Return [x, y] of the center of cell containing provided text 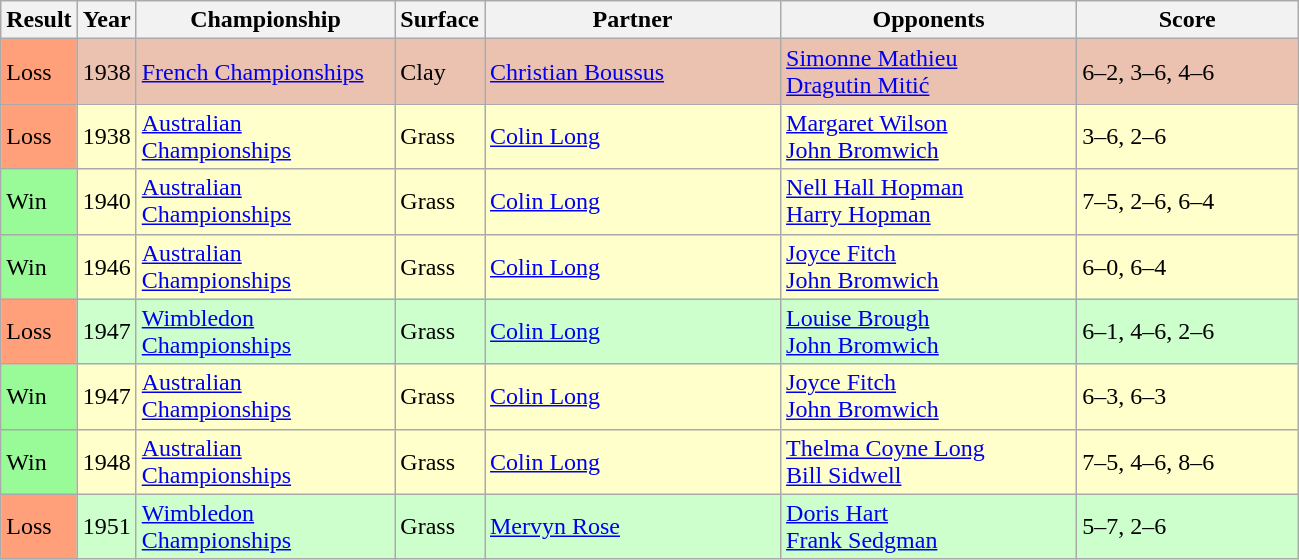
1948 [106, 462]
5–7, 2–6 [1188, 526]
Doris Hart Frank Sedgman [929, 526]
Margaret Wilson John Bromwich [929, 136]
7–5, 2–6, 6–4 [1188, 202]
6–1, 4–6, 2–6 [1188, 332]
Clay [440, 72]
1940 [106, 202]
Score [1188, 20]
6–3, 6–3 [1188, 396]
Surface [440, 20]
Simonne Mathieu Dragutin Mitić [929, 72]
7–5, 4–6, 8–6 [1188, 462]
Year [106, 20]
3–6, 2–6 [1188, 136]
Result [39, 20]
Mervyn Rose [632, 526]
6–2, 3–6, 4–6 [1188, 72]
French Championships [266, 72]
1946 [106, 266]
Nell Hall Hopman Harry Hopman [929, 202]
1951 [106, 526]
Opponents [929, 20]
Partner [632, 20]
6–0, 6–4 [1188, 266]
Thelma Coyne Long Bill Sidwell [929, 462]
Championship [266, 20]
Christian Boussus [632, 72]
Louise Brough John Bromwich [929, 332]
